Extract the [x, y] coordinate from the center of the cell holding the provided text.  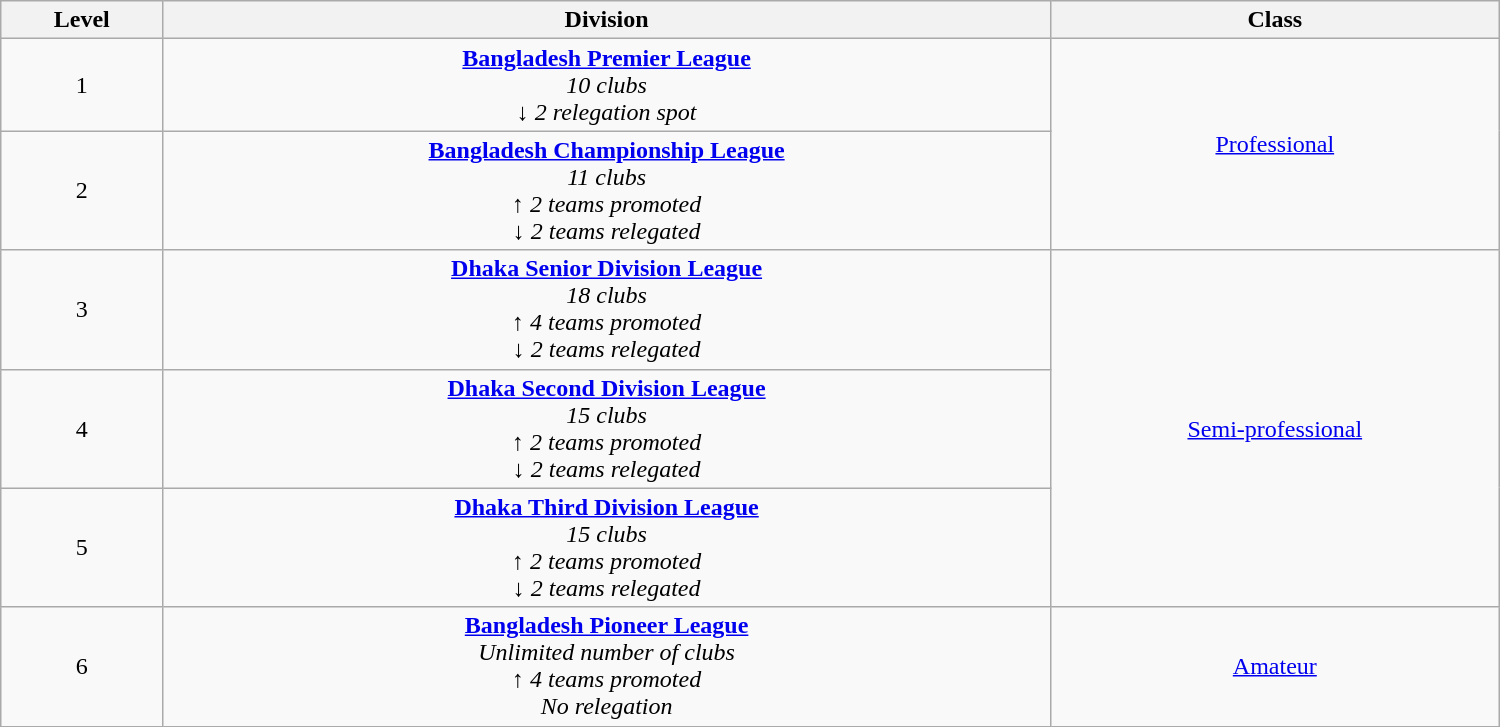
3 [82, 310]
Bangladesh Premier League 10 clubs ↓ 2 relegation spot [607, 85]
2 [82, 190]
Bangladesh Pioneer LeagueUnlimited number of clubs↑ 4 teams promotedNo relegation [607, 666]
Level [82, 20]
Semi-professional [1274, 428]
6 [82, 666]
5 [82, 548]
Division [607, 20]
Professional [1274, 144]
Dhaka Third Division League15 clubs↑ 2 teams promoted↓ 2 teams relegated [607, 548]
4 [82, 428]
1 [82, 85]
Amateur [1274, 666]
Dhaka Second Division League15 clubs↑ 2 teams promoted↓ 2 teams relegated [607, 428]
Class [1274, 20]
Bangladesh Championship League11 clubs↑ 2 teams promoted↓ 2 teams relegated [607, 190]
Dhaka Senior Division League18 clubs↑ 4 teams promoted↓ 2 teams relegated [607, 310]
